Extract the [X, Y] coordinate from the center of the cell holding the provided text.  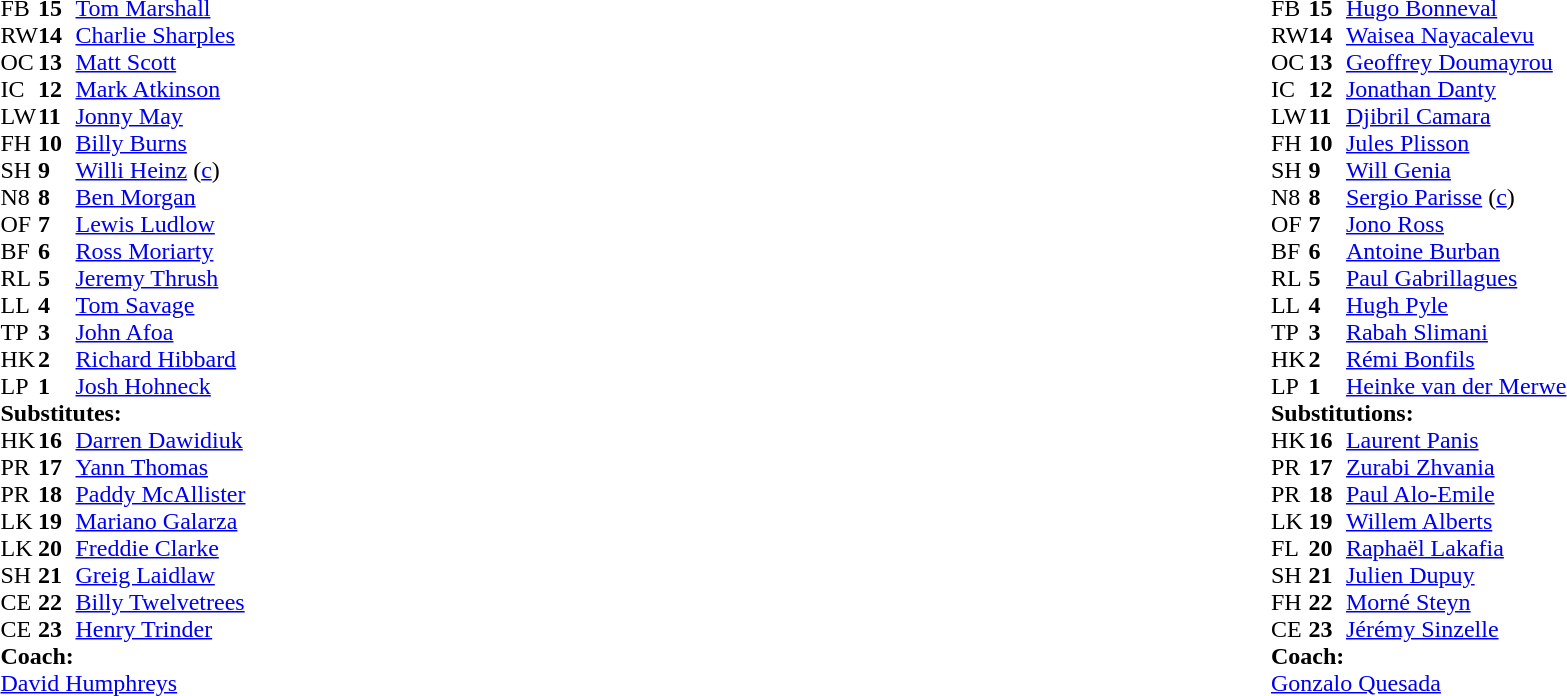
Ben Morgan [161, 198]
Willi Heinz (c) [161, 170]
Billy Burns [161, 144]
Jeremy Thrush [161, 278]
Rémi Bonfils [1456, 360]
Jérémy Sinzelle [1456, 630]
Substitutions: [1419, 414]
Zurabi Zhvania [1456, 468]
Waisea Nayacalevu [1456, 36]
Matt Scott [161, 62]
Willem Alberts [1456, 522]
Jonny May [161, 116]
Sergio Parisse (c) [1456, 198]
Yann Thomas [161, 468]
Djibril Camara [1456, 116]
Charlie Sharples [161, 36]
Tom Savage [161, 306]
John Afoa [161, 332]
Jono Ross [1456, 224]
Will Genia [1456, 170]
Substitutes: [122, 414]
Mariano Galarza [161, 522]
Rabah Slimani [1456, 332]
Billy Twelvetrees [161, 602]
Laurent Panis [1456, 440]
Paddy McAllister [161, 494]
FL [1290, 548]
Freddie Clarke [161, 548]
Henry Trinder [161, 630]
Paul Gabrillagues [1456, 278]
Hugh Pyle [1456, 306]
Richard Hibbard [161, 360]
Julien Dupuy [1456, 576]
Raphaël Lakafia [1456, 548]
Mark Atkinson [161, 90]
Josh Hohneck [161, 386]
Heinke van der Merwe [1456, 386]
Darren Dawidiuk [161, 440]
Paul Alo-Emile [1456, 494]
Jules Plisson [1456, 144]
Greig Laidlaw [161, 576]
Antoine Burban [1456, 252]
Ross Moriarty [161, 252]
Jonathan Danty [1456, 90]
Morné Steyn [1456, 602]
Geoffrey Doumayrou [1456, 62]
Lewis Ludlow [161, 224]
